Extract the [x, y] coordinate from the center of the cell holding the provided text.  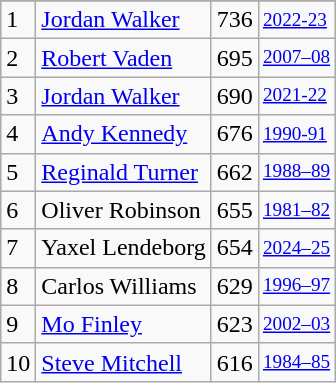
Steve Mitchell [124, 362]
2 [18, 58]
9 [18, 324]
2007–08 [296, 58]
Carlos Williams [124, 286]
2021-22 [296, 96]
4 [18, 134]
623 [234, 324]
10 [18, 362]
8 [18, 286]
3 [18, 96]
1984–85 [296, 362]
654 [234, 248]
1996–97 [296, 286]
662 [234, 172]
Mo Finley [124, 324]
Oliver Robinson [124, 210]
1981–82 [296, 210]
Robert Vaden [124, 58]
695 [234, 58]
690 [234, 96]
629 [234, 286]
Reginald Turner [124, 172]
7 [18, 248]
5 [18, 172]
655 [234, 210]
2024–25 [296, 248]
2002–03 [296, 324]
2022-23 [296, 20]
736 [234, 20]
1 [18, 20]
Yaxel Lendeborg [124, 248]
1990-91 [296, 134]
6 [18, 210]
676 [234, 134]
Andy Kennedy [124, 134]
616 [234, 362]
1988–89 [296, 172]
